Determine the [x, y] coordinate at the center of the cell enclosing the given text.  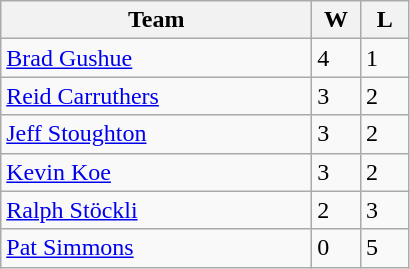
5 [384, 248]
4 [336, 58]
W [336, 20]
Team [156, 20]
L [384, 20]
0 [336, 248]
Ralph Stöckli [156, 210]
1 [384, 58]
Kevin Koe [156, 172]
Reid Carruthers [156, 96]
Pat Simmons [156, 248]
Brad Gushue [156, 58]
Jeff Stoughton [156, 134]
